Return the [x, y] coordinate for the center point of the cell that contains the specified text.  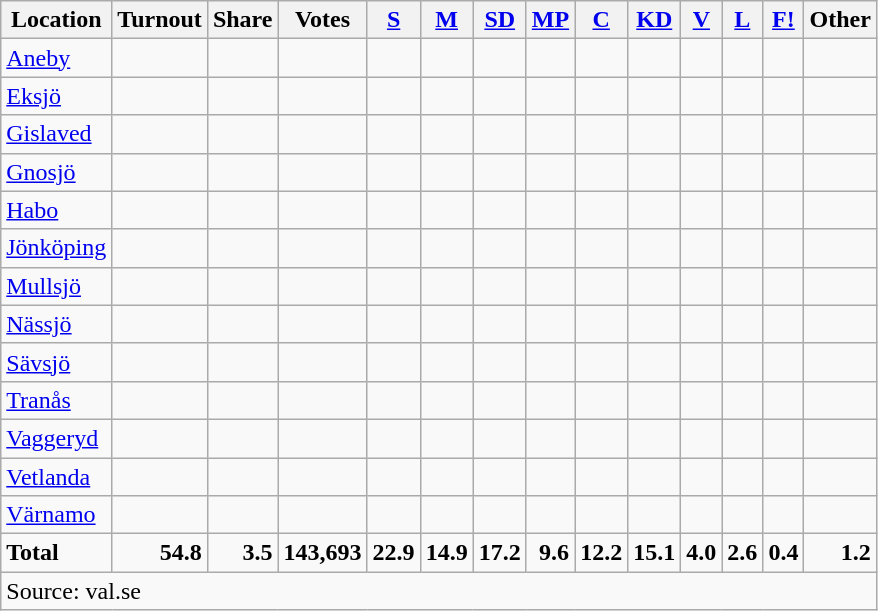
4.0 [702, 553]
143,693 [322, 553]
Aneby [56, 58]
12.2 [602, 553]
Location [56, 20]
Habo [56, 210]
S [394, 20]
L [742, 20]
KD [654, 20]
Mullsjö [56, 286]
Other [840, 20]
Gnosjö [56, 172]
M [446, 20]
Vetlanda [56, 477]
2.6 [742, 553]
Vaggeryd [56, 438]
3.5 [242, 553]
22.9 [394, 553]
Tranås [56, 400]
17.2 [500, 553]
0.4 [784, 553]
Turnout [160, 20]
54.8 [160, 553]
Votes [322, 20]
MP [550, 20]
F! [784, 20]
14.9 [446, 553]
Värnamo [56, 515]
SD [500, 20]
Source: val.se [439, 591]
15.1 [654, 553]
9.6 [550, 553]
Gislaved [56, 134]
Share [242, 20]
V [702, 20]
Total [56, 553]
C [602, 20]
Eksjö [56, 96]
Nässjö [56, 324]
1.2 [840, 553]
Sävsjö [56, 362]
Jönköping [56, 248]
